Determine the (X, Y) coordinate at the center of the cell enclosing the given text.  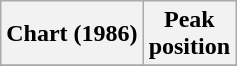
Chart (1986) (72, 34)
Peakposition (189, 34)
